Locate the cell with the specified text and output its [x, y] center coordinate. 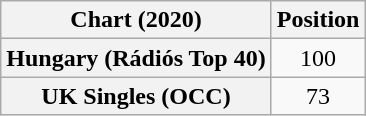
UK Singles (OCC) [136, 96]
73 [318, 96]
Hungary (Rádiós Top 40) [136, 58]
Position [318, 20]
100 [318, 58]
Chart (2020) [136, 20]
